Scan for the cell matching the given text and deliver its (x, y) coordinate at center. 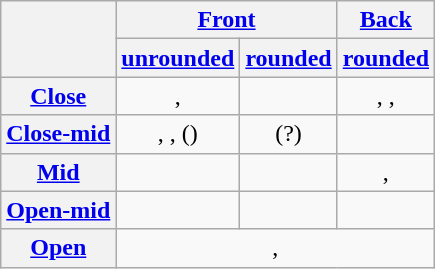
Open-mid (58, 210)
unrounded (178, 58)
(?) (288, 134)
, , (386, 96)
, , () (178, 134)
Mid (58, 172)
Close-mid (58, 134)
Front (226, 20)
Back (386, 20)
Close (58, 96)
Open (58, 248)
